For the text-containing cell, return its midpoint in [X, Y] coordinate format. 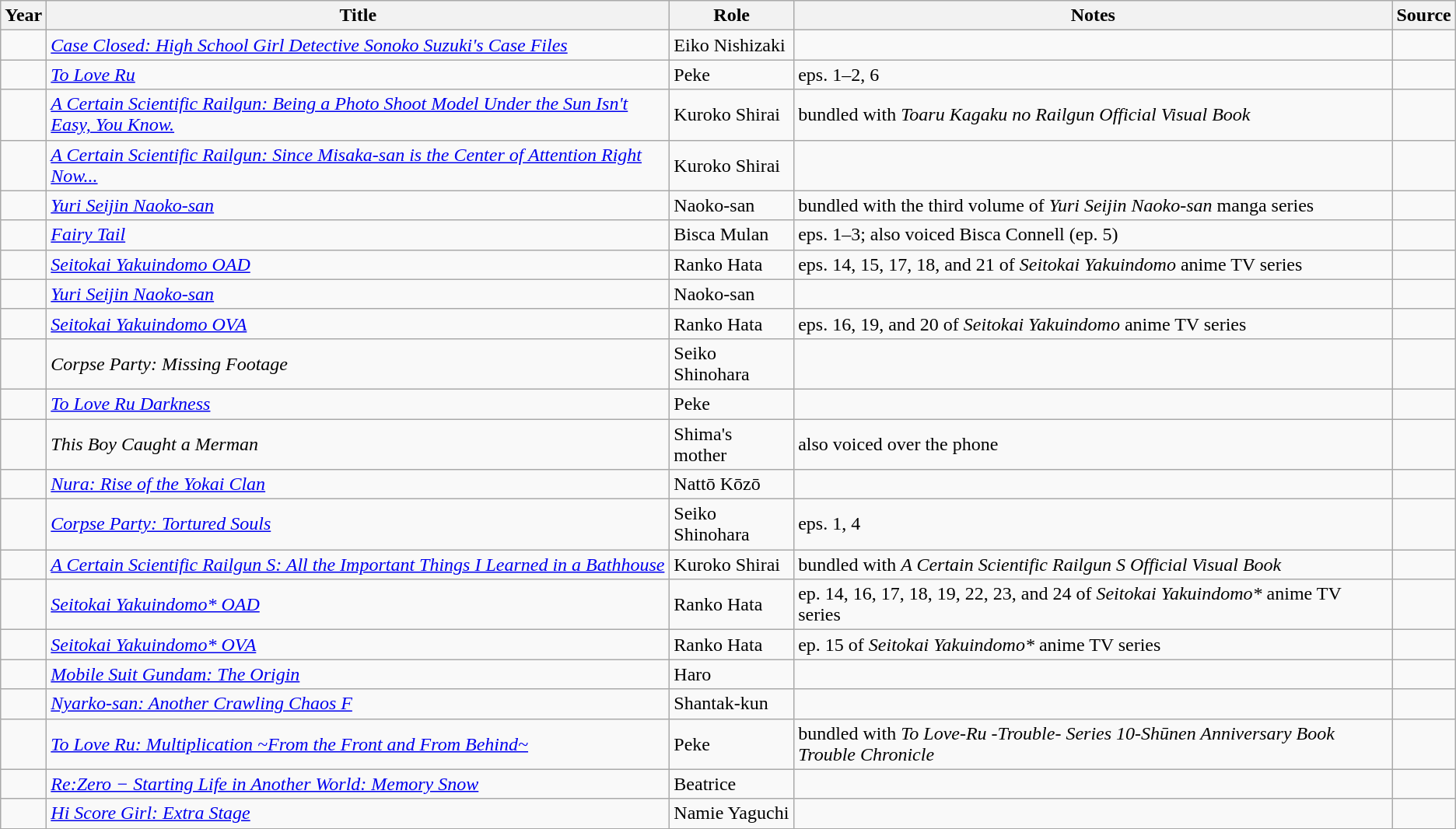
Eiko Nishizaki [732, 45]
To Love Ru Darkness [358, 404]
Beatrice [732, 784]
Shima's mother [732, 443]
Title [358, 16]
Source [1423, 16]
Nyarko-san: Another Crawling Chaos F [358, 704]
Nattō Kōzō [732, 484]
Year [23, 16]
Nura: Rise of the Yokai Clan [358, 484]
Seitokai Yakuindomo OVA [358, 324]
Fairy Tail [358, 235]
eps. 1, 4 [1094, 524]
eps. 1–2, 6 [1094, 75]
A Certain Scientific Railgun: Being a Photo Shoot Model Under the Sun Isn't Easy, You Know. [358, 115]
Corpse Party: Tortured Souls [358, 524]
Mobile Suit Gundam: The Origin [358, 674]
Case Closed: High School Girl Detective Sonoko Suzuki's Case Files [358, 45]
also voiced over the phone [1094, 443]
bundled with A Certain Scientific Railgun S Official Visual Book [1094, 565]
A Certain Scientific Railgun: Since Misaka-san is the Center of Attention Right Now... [358, 165]
ep. 14, 16, 17, 18, 19, 22, 23, and 24 of Seitokai Yakuindomo* anime TV series [1094, 605]
bundled with the third volume of Yuri Seijin Naoko-san manga series [1094, 205]
Bisca Mulan [732, 235]
To Love Ru: Multiplication ~From the Front and From Behind~ [358, 743]
Seitokai Yakuindomo OAD [358, 264]
eps. 14, 15, 17, 18, and 21 of Seitokai Yakuindomo anime TV series [1094, 264]
Hi Score Girl: Extra Stage [358, 813]
Haro [732, 674]
eps. 1–3; also voiced Bisca Connell (ep. 5) [1094, 235]
Namie Yaguchi [732, 813]
A Certain Scientific Railgun S: All the Important Things I Learned in a Bathhouse [358, 565]
Seitokai Yakuindomo* OVA [358, 645]
bundled with To Love-Ru -Trouble- Series 10-Shūnen Anniversary Book Trouble Chronicle [1094, 743]
Shantak-kun [732, 704]
To Love Ru [358, 75]
Role [732, 16]
Corpse Party: Missing Footage [358, 364]
Re:Zero − Starting Life in Another World: Memory Snow [358, 784]
Notes [1094, 16]
Seitokai Yakuindomo* OAD [358, 605]
This Boy Caught a Merman [358, 443]
ep. 15 of Seitokai Yakuindomo* anime TV series [1094, 645]
eps. 16, 19, and 20 of Seitokai Yakuindomo anime TV series [1094, 324]
bundled with Toaru Kagaku no Railgun Official Visual Book [1094, 115]
